Locate the cell with the specified text and output its [x, y] center coordinate. 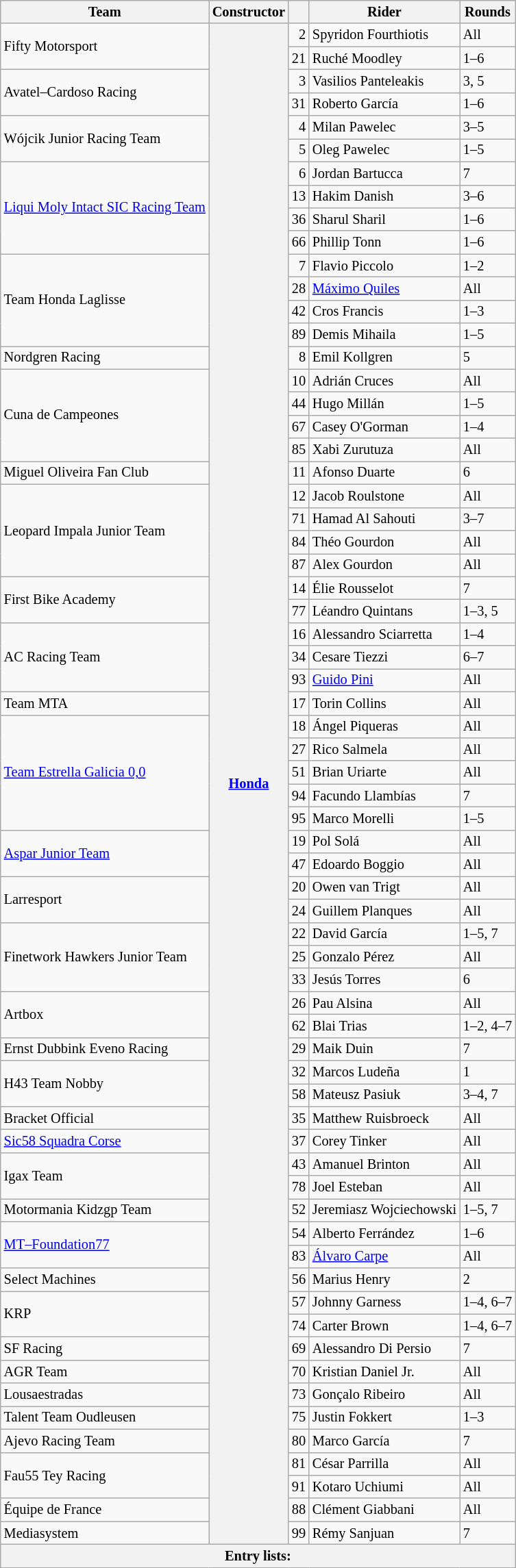
Fau55 Tey Racing [105, 1475]
Jesús Torres [384, 980]
H43 Team Nobby [105, 1083]
91 [299, 1487]
78 [299, 1187]
28 [299, 288]
1 [488, 1072]
Entry lists: [258, 1556]
Bracket Official [105, 1118]
Marius Henry [384, 1279]
54 [299, 1233]
Ruché Moodley [384, 58]
62 [299, 1026]
Fifty Motorsport [105, 47]
34 [299, 657]
3–4, 7 [488, 1095]
Justin Fokkert [384, 1417]
Kotaro Uchiumi [384, 1487]
Milan Pawelec [384, 127]
3 [299, 81]
84 [299, 542]
Johnny Garness [384, 1302]
24 [299, 911]
73 [299, 1395]
Marco García [384, 1441]
Constructor [249, 12]
Spyridon Fourthiotis [384, 35]
David García [384, 934]
Álvaro Carpe [384, 1256]
57 [299, 1302]
Amanuel Brinton [384, 1164]
43 [299, 1164]
Alex Gourdon [384, 565]
Pol Solá [384, 842]
Marco Morelli [384, 818]
AC Racing Team [105, 657]
Matthew Ruisbroeck [384, 1118]
Hamad Al Sahouti [384, 519]
Demis Mihaila [384, 335]
3–7 [488, 519]
75 [299, 1417]
Casey O'Gorman [384, 427]
Aspar Junior Team [105, 853]
12 [299, 496]
31 [299, 104]
37 [299, 1141]
1–2, 4–7 [488, 1026]
Avatel–Cardoso Racing [105, 92]
93 [299, 680]
Lousaestradas [105, 1395]
66 [299, 242]
52 [299, 1210]
1–2 [488, 266]
Adrián Cruces [384, 381]
Máximo Quiles [384, 288]
Oleg Pawelec [384, 150]
Jeremiasz Wojciechowski [384, 1210]
Hugo Millán [384, 403]
Flavio Piccolo [384, 266]
Mateusz Pasiuk [384, 1095]
Facundo Llambías [384, 796]
20 [299, 887]
Edoardo Boggio [384, 865]
Jacob Roulstone [384, 496]
Alessandro Sciarretta [384, 634]
42 [299, 312]
Rider [384, 12]
SF Racing [105, 1348]
Brian Uriarte [384, 772]
13 [299, 197]
35 [299, 1118]
César Parrilla [384, 1464]
6–7 [488, 657]
Ángel Piqueras [384, 726]
19 [299, 842]
Team [105, 12]
21 [299, 58]
Honda [249, 783]
56 [299, 1279]
Roberto García [384, 104]
Pau Alsina [384, 1003]
87 [299, 565]
83 [299, 1256]
Théo Gourdon [384, 542]
Sic58 Squadra Corse [105, 1141]
Mediasystem [105, 1533]
88 [299, 1510]
Blai Trias [384, 1026]
Wójcik Junior Racing Team [105, 138]
81 [299, 1464]
Ernst Dubbink Eveno Racing [105, 1049]
94 [299, 796]
3–6 [488, 197]
58 [299, 1095]
Corey Tinker [384, 1141]
70 [299, 1371]
Jordan Bartucca [384, 173]
Team MTA [105, 703]
Kristian Daniel Jr. [384, 1371]
Clément Giabbani [384, 1510]
32 [299, 1072]
Rémy Sanjuan [384, 1533]
Gonzalo Pérez [384, 957]
Talent Team Oudleusen [105, 1417]
80 [299, 1441]
Phillip Tonn [384, 242]
Élie Rousselot [384, 588]
Cuna de Campeones [105, 415]
1–3, 5 [488, 611]
14 [299, 588]
26 [299, 1003]
Rico Salmela [384, 749]
95 [299, 818]
3, 5 [488, 81]
Équipe de France [105, 1510]
Alessandro Di Persio [384, 1348]
Select Machines [105, 1279]
Igax Team [105, 1175]
71 [299, 519]
Miguel Oliveira Fan Club [105, 472]
AGR Team [105, 1371]
Marcos Ludeña [384, 1072]
MT–Foundation77 [105, 1245]
Joel Esteban [384, 1187]
47 [299, 865]
67 [299, 427]
3–5 [488, 127]
25 [299, 957]
8 [299, 357]
29 [299, 1049]
Cros Francis [384, 312]
Léandro Quintans [384, 611]
Carter Brown [384, 1326]
36 [299, 219]
4 [299, 127]
Owen van Trigt [384, 887]
Ajevo Racing Team [105, 1441]
Leopard Impala Junior Team [105, 530]
85 [299, 450]
44 [299, 403]
10 [299, 381]
Afonso Duarte [384, 472]
Sharul Sharil [384, 219]
Maik Duin [384, 1049]
Guido Pini [384, 680]
Cesare Tiezzi [384, 657]
27 [299, 749]
Liqui Moly Intact SIC Racing Team [105, 208]
First Bike Academy [105, 600]
69 [299, 1348]
99 [299, 1533]
74 [299, 1326]
22 [299, 934]
33 [299, 980]
Gonçalo Ribeiro [384, 1395]
Vasilios Panteleakis [384, 81]
Finetwork Hawkers Junior Team [105, 957]
Xabi Zurutuza [384, 450]
18 [299, 726]
Rounds [488, 12]
Emil Kollgren [384, 357]
Guillem Planques [384, 911]
Team Estrella Galicia 0,0 [105, 772]
Torin Collins [384, 703]
Artbox [105, 1015]
Hakim Danish [384, 197]
11 [299, 472]
51 [299, 772]
Motormania Kidzgp Team [105, 1210]
KRP [105, 1313]
17 [299, 703]
Team Honda Laglisse [105, 300]
77 [299, 611]
Alberto Ferrández [384, 1233]
16 [299, 634]
89 [299, 335]
Larresport [105, 898]
Nordgren Racing [105, 357]
